Provide the [X, Y] coordinate of the cell's center where the given text is located.  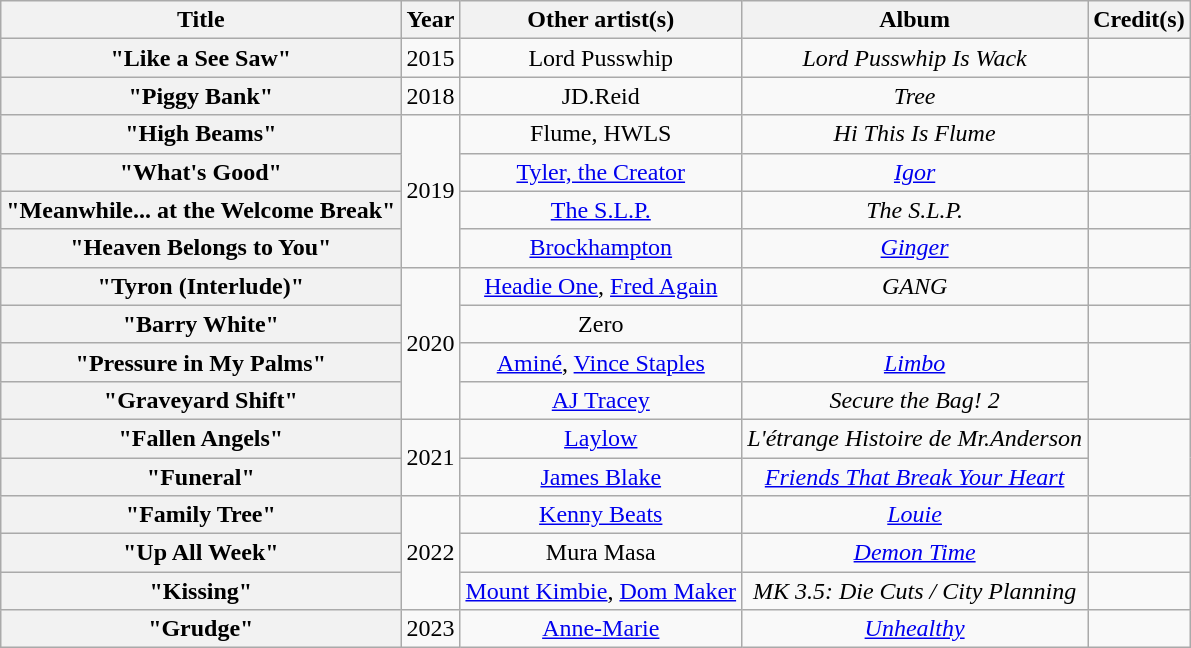
"Grudge" [201, 629]
Flume, HWLS [601, 134]
2021 [430, 457]
2022 [430, 553]
Secure the Bag! 2 [915, 400]
2018 [430, 96]
"Like a See Saw" [201, 58]
Year [430, 20]
2020 [430, 343]
L'étrange Histoire de Mr.Anderson [915, 438]
"Piggy Bank" [201, 96]
Lord Pusswhip Is Wack [915, 58]
Tyler, the Creator [601, 172]
Other artist(s) [601, 20]
GANG [915, 286]
"Graveyard Shift" [201, 400]
Credit(s) [1140, 20]
Unhealthy [915, 629]
"Pressure in My Palms" [201, 362]
Igor [915, 172]
"Funeral" [201, 477]
JD.Reid [601, 96]
AJ Tracey [601, 400]
Mount Kimbie, Dom Maker [601, 591]
Headie One, Fred Again [601, 286]
Brockhampton [601, 248]
"What's Good" [201, 172]
MK 3.5: Die Cuts / City Planning [915, 591]
Kenny Beats [601, 515]
"Fallen Angels" [201, 438]
Demon Time [915, 553]
Mura Masa [601, 553]
Limbo [915, 362]
"Kissing" [201, 591]
2023 [430, 629]
"Heaven Belongs to You" [201, 248]
Lord Pusswhip [601, 58]
"Family Tree" [201, 515]
"Barry White" [201, 324]
"Up All Week" [201, 553]
Tree [915, 96]
"High Beams" [201, 134]
Laylow [601, 438]
James Blake [601, 477]
Hi This Is Flume [915, 134]
Ginger [915, 248]
Album [915, 20]
Aminé, Vince Staples [601, 362]
Zero [601, 324]
2019 [430, 191]
Louie [915, 515]
Title [201, 20]
Anne-Marie [601, 629]
2015 [430, 58]
"Meanwhile... at the Welcome Break" [201, 210]
"Tyron (Interlude)" [201, 286]
Friends That Break Your Heart [915, 477]
